Provide the (X, Y) coordinate of the cell's center where the given text is located.  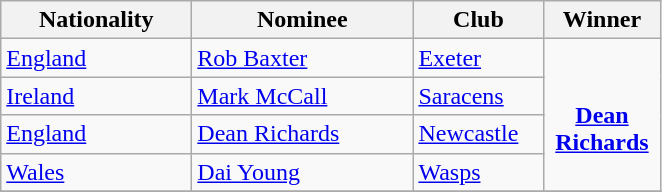
Nationality (96, 20)
Saracens (478, 96)
Club (478, 20)
Wales (96, 172)
Nominee (302, 20)
Wasps (478, 172)
Dai Young (302, 172)
Rob Baxter (302, 58)
Ireland (96, 96)
Exeter (478, 58)
Newcastle (478, 134)
Mark McCall (302, 96)
Winner (602, 20)
